Identify which cell holds the provided text, then report its [x, y] central coordinate. 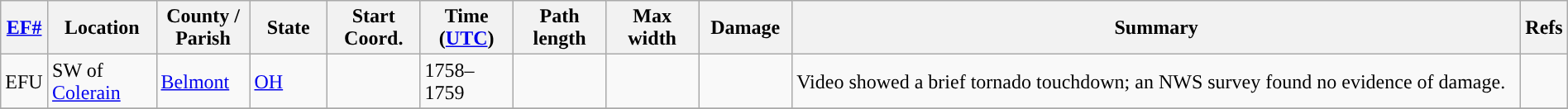
SW of Colerain [103, 81]
State [289, 28]
1758–1759 [466, 81]
Refs [1545, 28]
Damage [746, 28]
OH [289, 81]
Path length [559, 28]
Time (UTC) [466, 28]
Location [103, 28]
Belmont [203, 81]
County / Parish [203, 28]
EF# [25, 28]
Max width [653, 28]
Summary [1156, 28]
EFU [25, 81]
Start Coord. [374, 28]
Video showed a brief tornado touchdown; an NWS survey found no evidence of damage. [1156, 81]
